From the cell containing the given text, extract its center point as (X, Y) coordinate. 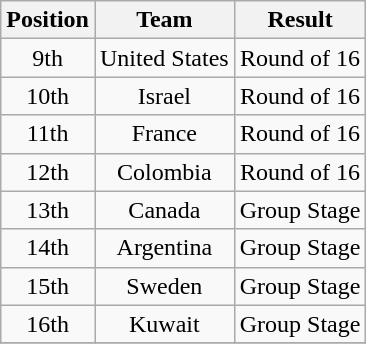
9th (48, 58)
13th (48, 210)
Canada (164, 210)
14th (48, 248)
Colombia (164, 172)
Israel (164, 96)
16th (48, 324)
United States (164, 58)
Position (48, 20)
Result (300, 20)
Argentina (164, 248)
France (164, 134)
11th (48, 134)
15th (48, 286)
Team (164, 20)
Kuwait (164, 324)
Sweden (164, 286)
12th (48, 172)
10th (48, 96)
